Provide the [x, y] coordinate of the cell's center where the given text is located.  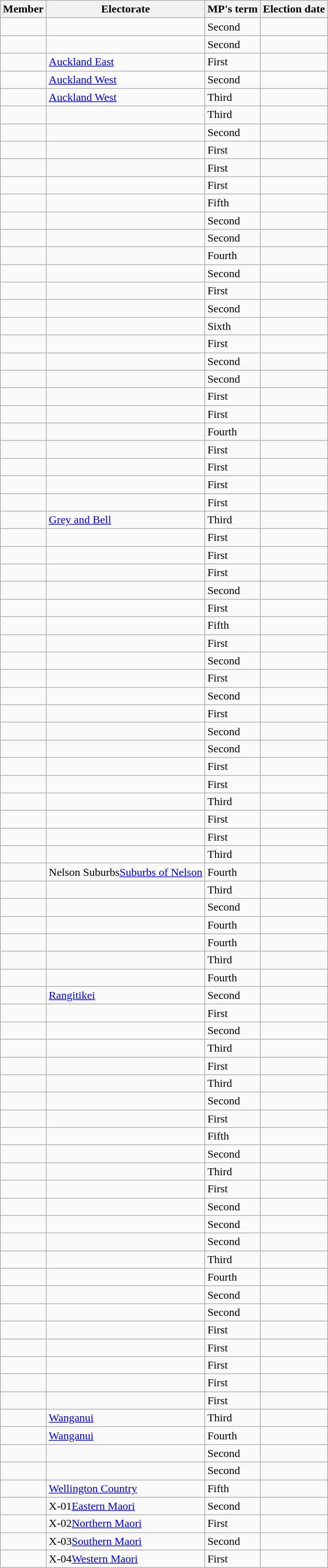
Auckland East [126, 62]
X-01Eastern Maori [126, 1506]
X-03Southern Maori [126, 1541]
Wellington Country [126, 1488]
Rangitikei [126, 995]
X-04Western Maori [126, 1559]
Member [23, 9]
X-02Northern Maori [126, 1524]
Nelson SuburbsSuburbs of Nelson [126, 872]
Grey and Bell [126, 520]
Electorate [126, 9]
Election date [294, 9]
MP's term [233, 9]
Sixth [233, 326]
